Pinpoint the cell where the given text exists, returning its (x, y) midpoint coordinate. 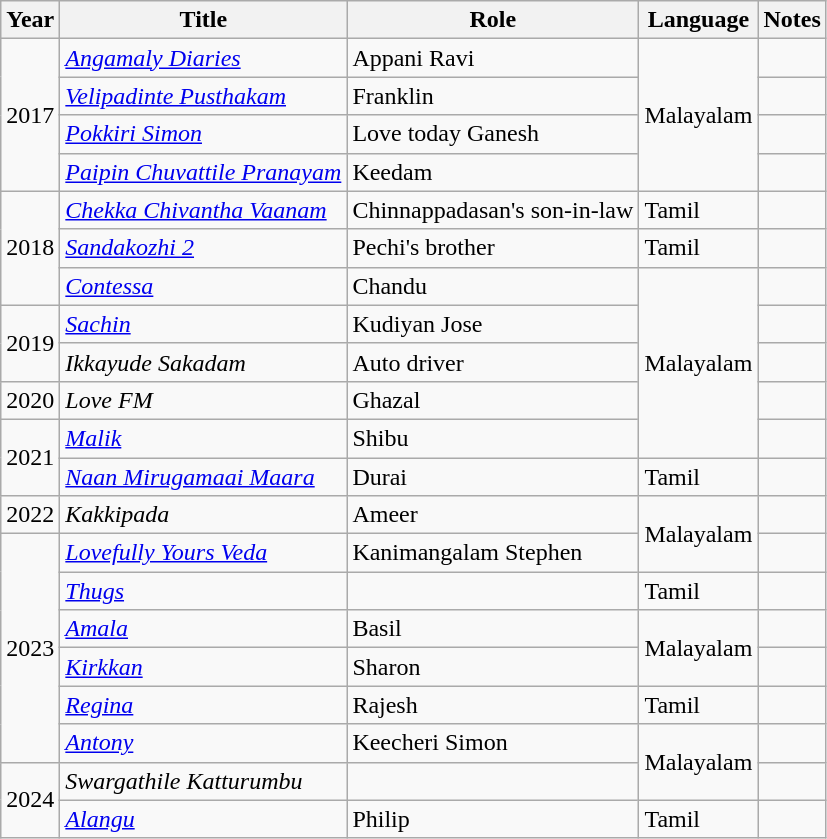
Contessa (204, 286)
Pokkiri Simon (204, 134)
Franklin (493, 96)
Auto driver (493, 362)
Chandu (493, 286)
Title (204, 20)
Pechi's brother (493, 248)
Chinnappadasan's son-in-law (493, 210)
Regina (204, 705)
Sachin (204, 324)
2022 (30, 515)
Philip (493, 819)
Shibu (493, 438)
2023 (30, 648)
Malik (204, 438)
Love today Ganesh (493, 134)
Notes (792, 20)
Kirkkan (204, 667)
Amala (204, 629)
Chekka Chivantha Vaanam (204, 210)
Lovefully Yours Veda (204, 553)
Ghazal (493, 400)
2021 (30, 457)
Kakkipada (204, 515)
Durai (493, 477)
Keecheri Simon (493, 743)
Paipin Chuvattile Pranayam (204, 172)
Sharon (493, 667)
Ameer (493, 515)
Alangu (204, 819)
Rajesh (493, 705)
Naan Mirugamaai Maara (204, 477)
Angamaly Diaries (204, 58)
Kanimangalam Stephen (493, 553)
Kudiyan Jose (493, 324)
Sandakozhi 2 (204, 248)
Ikkayude Sakadam (204, 362)
Keedam (493, 172)
Velipadinte Pusthakam (204, 96)
Antony (204, 743)
Swargathile Katturumbu (204, 781)
Appani Ravi (493, 58)
2020 (30, 400)
Love FM (204, 400)
2024 (30, 800)
Language (698, 20)
2019 (30, 343)
Basil (493, 629)
Role (493, 20)
Thugs (204, 591)
2018 (30, 248)
2017 (30, 115)
Year (30, 20)
